Search for the cell housing the specified text and yield its (X, Y) center coordinate. 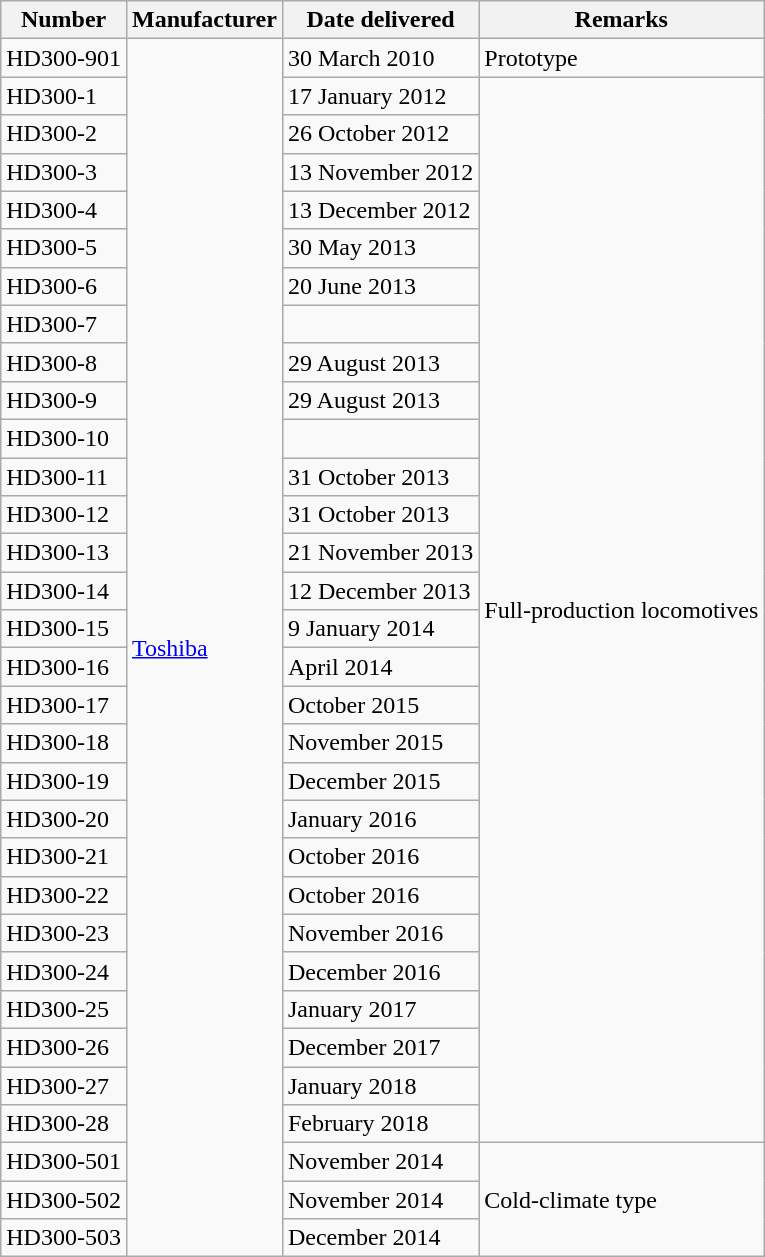
November 2016 (380, 933)
October 2015 (380, 705)
HD300-25 (64, 1009)
HD300-18 (64, 743)
HD300-10 (64, 438)
January 2017 (380, 1009)
HD300-2 (64, 134)
HD300-15 (64, 629)
HD300-3 (64, 172)
January 2018 (380, 1085)
Remarks (622, 20)
HD300-9 (64, 400)
HD300-12 (64, 515)
HD300-14 (64, 591)
HD300-503 (64, 1238)
13 December 2012 (380, 210)
HD300-19 (64, 781)
21 November 2013 (380, 553)
Toshiba (204, 648)
December 2016 (380, 971)
HD300-1 (64, 96)
Number (64, 20)
HD300-13 (64, 553)
Date delivered (380, 20)
HD300-27 (64, 1085)
17 January 2012 (380, 96)
HD300-20 (64, 819)
20 June 2013 (380, 286)
HD300-22 (64, 895)
April 2014 (380, 667)
12 December 2013 (380, 591)
HD300-4 (64, 210)
HD300-16 (64, 667)
HD300-21 (64, 857)
9 January 2014 (380, 629)
Full-production locomotives (622, 610)
30 May 2013 (380, 248)
HD300-17 (64, 705)
26 October 2012 (380, 134)
HD300-28 (64, 1124)
HD300-5 (64, 248)
December 2017 (380, 1047)
HD300-11 (64, 477)
HD300-502 (64, 1200)
HD300-501 (64, 1162)
Manufacturer (204, 20)
30 March 2010 (380, 58)
Cold-climate type (622, 1200)
January 2016 (380, 819)
HD300-6 (64, 286)
February 2018 (380, 1124)
HD300-7 (64, 324)
HD300-24 (64, 971)
Prototype (622, 58)
December 2014 (380, 1238)
HD300-26 (64, 1047)
December 2015 (380, 781)
13 November 2012 (380, 172)
November 2015 (380, 743)
HD300-901 (64, 58)
HD300-23 (64, 933)
HD300-8 (64, 362)
